Find where the given text appears and provide that cell's center as (X, Y) coordinate. 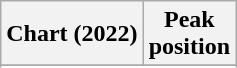
Peakposition (189, 34)
Chart (2022) (72, 34)
